Return the (x, y) coordinate for the center point of the cell that contains the specified text.  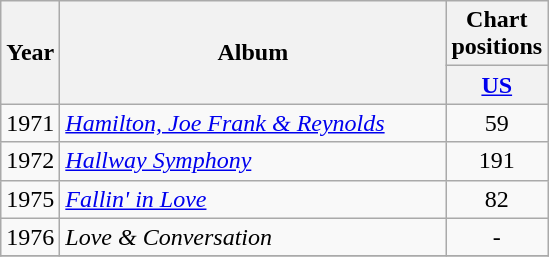
Chart positions (497, 34)
Love & Conversation (253, 237)
191 (497, 161)
Album (253, 52)
Year (30, 52)
- (497, 237)
1972 (30, 161)
59 (497, 123)
Hallway Symphony (253, 161)
1976 (30, 237)
1971 (30, 123)
1975 (30, 199)
82 (497, 199)
US (497, 85)
Fallin' in Love (253, 199)
Hamilton, Joe Frank & Reynolds (253, 123)
